Scan for the cell matching the given text and deliver its [X, Y] coordinate at center. 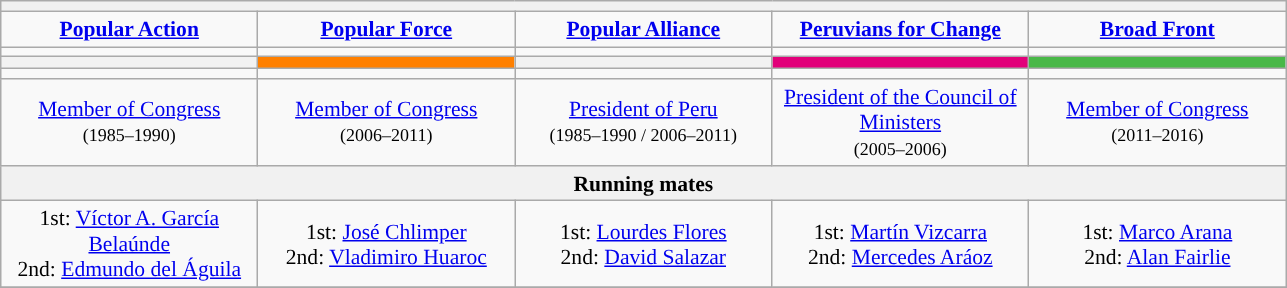
Running mates [644, 184]
President of Peru(1985–1990 / 2006–2011) [644, 122]
1st: Lourdes Flores2nd: David Salazar [644, 244]
Peruvians for Change [900, 29]
Member of Congress(2011–2016) [1158, 122]
Member of Congress(1985–1990) [130, 122]
1st: Martín Vizcarra2nd: Mercedes Aráoz [900, 244]
Popular Force [386, 29]
Broad Front [1158, 29]
Member of Congress(2006–2011) [386, 122]
1st: José Chlimper2nd: Vladimiro Huaroc [386, 244]
Popular Alliance [644, 29]
President of the Council of Ministers(2005–2006) [900, 122]
1st: Víctor A. García Belaúnde2nd: Edmundo del Águila [130, 244]
1st: Marco Arana2nd: Alan Fairlie [1158, 244]
Popular Action [130, 29]
